Output the [X, Y] coordinate of the center of the cell containing the given text.  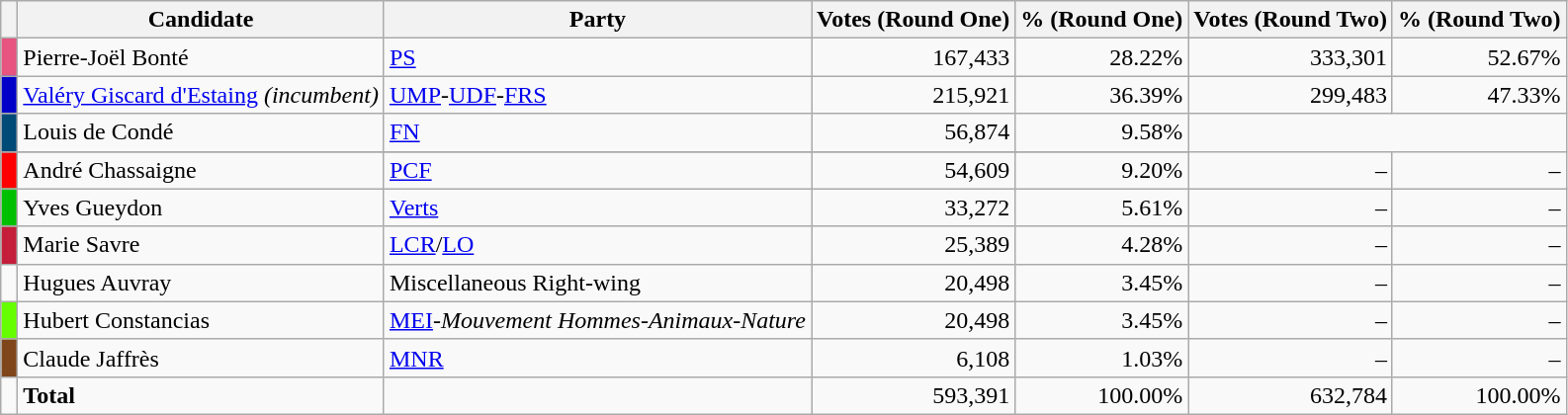
LCR/LO [597, 245]
28.22% [1101, 57]
5.61% [1101, 207]
47.33% [1479, 95]
MNR [597, 358]
Pierre-Joël Bonté [202, 57]
25,389 [913, 245]
André Chassaigne [202, 170]
167,433 [913, 57]
PS [597, 57]
UMP-UDF-FRS [597, 95]
54,609 [913, 170]
4.28% [1101, 245]
Claude Jaffrès [202, 358]
33,272 [913, 207]
36.39% [1101, 95]
% (Round Two) [1479, 20]
Verts [597, 207]
56,874 [913, 132]
9.58% [1101, 132]
299,483 [1291, 95]
Votes (Round Two) [1291, 20]
Marie Savre [202, 245]
593,391 [913, 395]
333,301 [1291, 57]
Yves Gueydon [202, 207]
Hugues Auvray [202, 283]
Hubert Constancias [202, 320]
Candidate [202, 20]
632,784 [1291, 395]
Votes (Round One) [913, 20]
Louis de Condé [202, 132]
% (Round One) [1101, 20]
52.67% [1479, 57]
215,921 [913, 95]
6,108 [913, 358]
Miscellaneous Right-wing [597, 283]
Total [202, 395]
FN [597, 132]
Valéry Giscard d'Estaing (incumbent) [202, 95]
PCF [597, 170]
1.03% [1101, 358]
9.20% [1101, 170]
MEI-Mouvement Hommes-Animaux-Nature [597, 320]
Party [597, 20]
